Identify which cell holds the provided text, then report its [x, y] central coordinate. 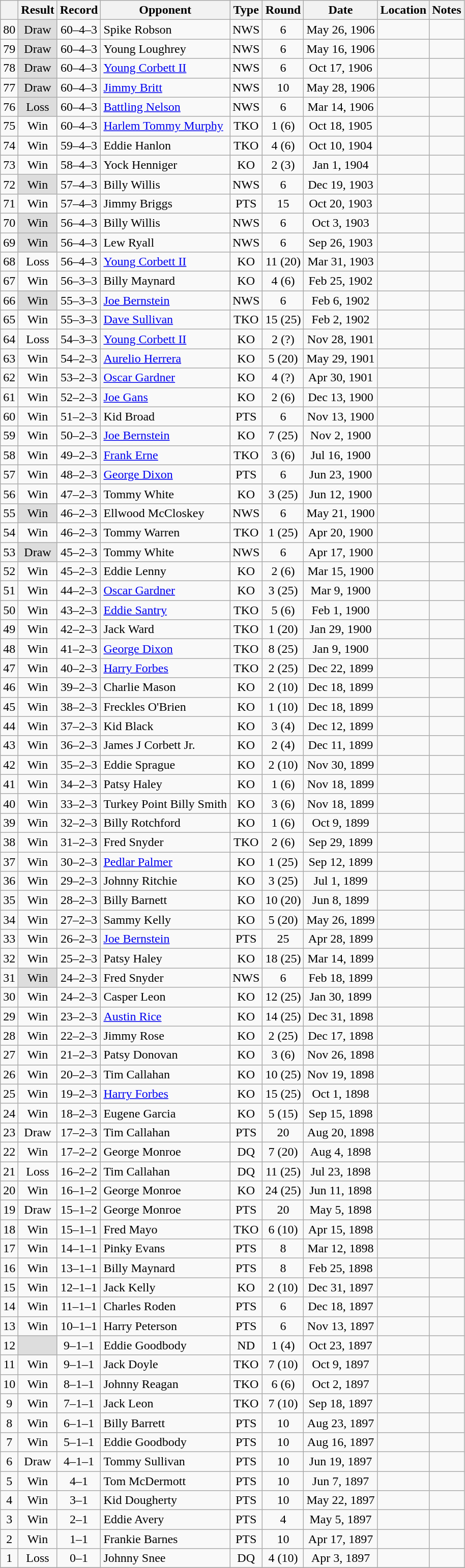
Apr 3, 1897 [341, 1558]
Jimmy Rose [165, 1036]
18 (25) [283, 958]
Jack Ward [165, 629]
17–2–2 [79, 1152]
71 [9, 203]
Dec 13, 1900 [341, 397]
Mar 12, 1898 [341, 1249]
44 [9, 726]
45 [9, 707]
Jun 23, 1900 [341, 474]
James J Corbett Jr. [165, 745]
5 (6) [283, 610]
Type [246, 10]
7 [9, 1442]
2 (4) [283, 745]
32–2–3 [79, 823]
Casper Leon [165, 997]
1 [9, 1558]
Harlem Tommy Murphy [165, 126]
Sep 18, 1897 [341, 1403]
43 [9, 745]
Nov 13, 1900 [341, 416]
May 29, 1901 [341, 358]
31 [9, 978]
Austin Rice [165, 1016]
Eddie Hanlon [165, 145]
56 [9, 494]
Oct 1, 1898 [341, 1094]
Jul 1, 1899 [341, 881]
52–2–3 [79, 397]
Aug 23, 1897 [341, 1423]
40–2–3 [79, 668]
54–3–3 [79, 339]
4 (?) [283, 378]
13 [9, 1326]
Feb 6, 1902 [341, 300]
May 22, 1897 [341, 1500]
33 [9, 939]
Jack Kelly [165, 1287]
65 [9, 320]
47 [9, 668]
51 [9, 591]
1 (20) [283, 629]
Fred Mayo [165, 1229]
26–2–3 [79, 939]
58–4–3 [79, 165]
75 [9, 126]
59 [9, 436]
Jimmy Briggs [165, 203]
62 [9, 378]
Freckles O'Brien [165, 707]
57 [9, 474]
78 [9, 68]
22–2–3 [79, 1036]
16–1–2 [79, 1191]
Billy Barrett [165, 1423]
Oct 3, 1903 [341, 223]
Pinky Evans [165, 1249]
4–1 [79, 1481]
Tommy Warren [165, 532]
64 [9, 339]
41 [9, 784]
Mar 31, 1903 [341, 262]
12 (25) [283, 997]
59–4–3 [79, 145]
4 (10) [283, 1558]
18–2–3 [79, 1113]
Jack Doyle [165, 1365]
15–1–2 [79, 1210]
3 [9, 1520]
6 (10) [283, 1229]
44–2–3 [79, 591]
19 [9, 1210]
Charles Roden [165, 1307]
Young Loughrey [165, 49]
54–2–3 [79, 358]
May 21, 1900 [341, 513]
27–2–3 [79, 920]
Apr 30, 1901 [341, 378]
2 (3) [283, 165]
37–2–3 [79, 726]
48 [9, 649]
Tom McDermott [165, 1481]
33–2–3 [79, 803]
3 (4) [283, 726]
60 [9, 416]
Oct 17, 1906 [341, 68]
21–2–3 [79, 1055]
Jun 12, 1900 [341, 494]
Record [79, 10]
Battling Nelson [165, 107]
7 (20) [283, 1152]
36–2–3 [79, 745]
Feb 25, 1902 [341, 281]
10–1–1 [79, 1326]
30 [9, 997]
6–1–1 [79, 1423]
68 [9, 262]
Feb 1, 1900 [341, 610]
80 [9, 29]
Mar 15, 1900 [341, 571]
Sep 26, 1903 [341, 243]
4–1–1 [79, 1461]
Johnny Reagan [165, 1384]
Oct 18, 1905 [341, 126]
Eddie Lenny [165, 571]
Jul 23, 1898 [341, 1171]
5 (15) [283, 1113]
49 [9, 629]
Sammy Kelly [165, 920]
Mar 14, 1906 [341, 107]
Round [283, 10]
Feb 18, 1899 [341, 978]
2–1 [79, 1520]
Nov 26, 1898 [341, 1055]
May 5, 1897 [341, 1520]
28–2–3 [79, 900]
0–1 [79, 1558]
34–2–3 [79, 784]
Jan 29, 1900 [341, 629]
13–1–1 [79, 1268]
ND [246, 1345]
Apr 15, 1898 [341, 1229]
69 [9, 243]
Kid Black [165, 726]
12 [9, 1345]
Dave Sullivan [165, 320]
Sep 29, 1899 [341, 842]
Oct 9, 1897 [341, 1365]
39–2–3 [79, 687]
79 [9, 49]
26 [9, 1074]
Notes [447, 10]
41–2–3 [79, 649]
50–2–3 [79, 436]
Dec 31, 1897 [341, 1287]
30–2–3 [79, 862]
Aug 20, 1898 [341, 1132]
Eddie Sprague [165, 765]
22 [9, 1152]
12–1–1 [79, 1287]
Harry Peterson [165, 1326]
Joe Gans [165, 397]
Apr 28, 1899 [341, 939]
73 [9, 165]
Apr 17, 1900 [341, 552]
74 [9, 145]
Dec 11, 1899 [341, 745]
9 [9, 1403]
16 [9, 1268]
20–2–3 [79, 1074]
Aug 16, 1897 [341, 1442]
Dec 19, 1903 [341, 184]
35–2–3 [79, 765]
Jul 16, 1900 [341, 455]
58 [9, 455]
Jack Leon [165, 1403]
19–2–3 [79, 1094]
63 [9, 358]
29–2–3 [79, 881]
Yock Henniger [165, 165]
Johnny Snee [165, 1558]
Dec 17, 1898 [341, 1036]
53 [9, 552]
43–2–3 [79, 610]
36 [9, 881]
11 (20) [283, 262]
11–1–1 [79, 1307]
56–3–3 [79, 281]
Spike Robson [165, 29]
Oct 9, 1899 [341, 823]
49–2–3 [79, 455]
72 [9, 184]
23–2–3 [79, 1016]
May 28, 1906 [341, 87]
2 [9, 1539]
Ellwood McCloskey [165, 513]
48–2–3 [79, 474]
10 (25) [283, 1074]
Nov 30, 1899 [341, 765]
Billy Rotchford [165, 823]
54 [9, 532]
14 [9, 1307]
Dec 22, 1899 [341, 668]
61 [9, 397]
70 [9, 223]
Jan 9, 1900 [341, 649]
Patsy Donovan [165, 1055]
Tommy Sullivan [165, 1461]
Lew Ryall [165, 243]
14 (25) [283, 1016]
May 26, 1899 [341, 920]
17–2–3 [79, 1132]
Jan 1, 1904 [341, 165]
25–2–3 [79, 958]
16–2–2 [79, 1171]
6 (6) [283, 1384]
Jun 8, 1899 [341, 900]
Pedlar Palmer [165, 862]
Aug 4, 1898 [341, 1152]
11 (25) [283, 1171]
Oct 20, 1903 [341, 203]
1 (10) [283, 707]
Oct 2, 1897 [341, 1384]
40 [9, 803]
Johnny Ritchie [165, 881]
Oct 23, 1897 [341, 1345]
Mar 9, 1900 [341, 591]
Mar 14, 1899 [341, 958]
Nov 19, 1898 [341, 1074]
10 (20) [283, 900]
2 (?) [283, 339]
5–1–1 [79, 1442]
Feb 25, 1898 [341, 1268]
Turkey Point Billy Smith [165, 803]
Frankie Barnes [165, 1539]
38 [9, 842]
46 [9, 687]
Oct 10, 1904 [341, 145]
Sep 15, 1898 [341, 1113]
11 [9, 1365]
5 [9, 1481]
42 [9, 765]
34 [9, 920]
Eddie Santry [165, 610]
77 [9, 87]
Kid Dougherty [165, 1500]
Kid Broad [165, 416]
23 [9, 1132]
27 [9, 1055]
3–1 [79, 1500]
Date [341, 10]
Nov 2, 1900 [341, 436]
7 (25) [283, 436]
51–2–3 [79, 416]
67 [9, 281]
Frank Erne [165, 455]
Apr 20, 1900 [341, 532]
52 [9, 571]
24 [9, 1113]
Result [38, 10]
47–2–3 [79, 494]
24 (25) [283, 1191]
21 [9, 1171]
Feb 2, 1902 [341, 320]
38–2–3 [79, 707]
Sep 12, 1899 [341, 862]
Dec 18, 1897 [341, 1307]
53–2–3 [79, 378]
39 [9, 823]
50 [9, 610]
Location [403, 10]
Dec 31, 1898 [341, 1016]
17 [9, 1249]
Jun 19, 1897 [341, 1461]
Opponent [165, 10]
28 [9, 1036]
Aurelio Herrera [165, 358]
May 26, 1906 [341, 29]
Jun 7, 1897 [341, 1481]
May 16, 1906 [341, 49]
37 [9, 862]
Jan 30, 1899 [341, 997]
Nov 13, 1897 [341, 1326]
8 (25) [283, 649]
29 [9, 1016]
14–1–1 [79, 1249]
42–2–3 [79, 629]
Dec 12, 1899 [341, 726]
7–1–1 [79, 1403]
18 [9, 1229]
31–2–3 [79, 842]
66 [9, 300]
Jun 11, 1898 [341, 1191]
Eugene Garcia [165, 1113]
8–1–1 [79, 1384]
Nov 28, 1901 [341, 339]
32 [9, 958]
1 (4) [283, 1345]
Billy Barnett [165, 900]
Apr 17, 1897 [341, 1539]
Jimmy Britt [165, 87]
1–1 [79, 1539]
Charlie Mason [165, 687]
15–1–1 [79, 1229]
55 [9, 513]
May 5, 1898 [341, 1210]
Eddie Avery [165, 1520]
35 [9, 900]
76 [9, 107]
